Search for the cell housing the specified text and yield its [x, y] center coordinate. 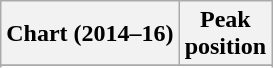
Chart (2014–16) [90, 34]
Peakposition [225, 34]
